Scan for the cell matching the given text and deliver its (x, y) coordinate at center. 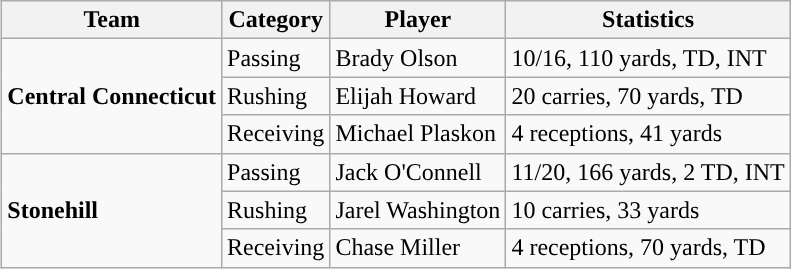
Player (418, 20)
Jack O'Connell (418, 172)
Chase Miller (418, 248)
10/16, 110 yards, TD, INT (648, 58)
Elijah Howard (418, 96)
Central Connecticut (112, 96)
10 carries, 33 yards (648, 210)
Team (112, 20)
4 receptions, 70 yards, TD (648, 248)
Category (276, 20)
20 carries, 70 yards, TD (648, 96)
4 receptions, 41 yards (648, 134)
Michael Plaskon (418, 134)
Jarel Washington (418, 210)
Stonehill (112, 210)
11/20, 166 yards, 2 TD, INT (648, 172)
Brady Olson (418, 58)
Statistics (648, 20)
